From the cell containing the given text, extract its center point as [X, Y] coordinate. 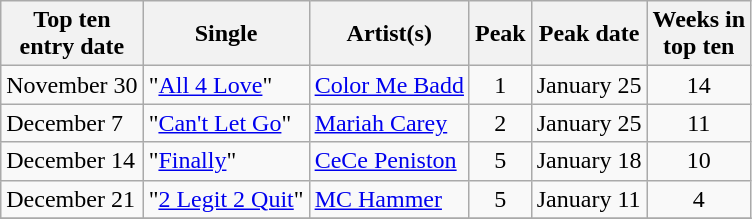
1 [500, 85]
"2 Legit 2 Quit" [226, 199]
Peak [500, 34]
10 [699, 161]
Weeks intop ten [699, 34]
14 [699, 85]
January 11 [589, 199]
November 30 [72, 85]
Single [226, 34]
Mariah Carey [389, 123]
January 18 [589, 161]
December 14 [72, 161]
4 [699, 199]
Peak date [589, 34]
December 7 [72, 123]
December 21 [72, 199]
"Finally" [226, 161]
"All 4 Love" [226, 85]
Color Me Badd [389, 85]
CeCe Peniston [389, 161]
11 [699, 123]
Artist(s) [389, 34]
2 [500, 123]
MC Hammer [389, 199]
"Can't Let Go" [226, 123]
Top tenentry date [72, 34]
